Determine the [X, Y] coordinate at the center of the cell enclosing the given text.  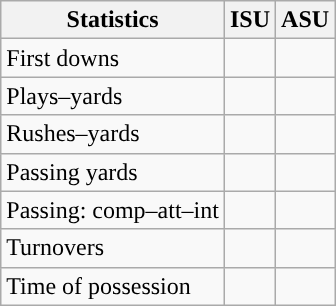
Passing yards [113, 172]
ISU [250, 20]
Plays–yards [113, 96]
Passing: comp–att–int [113, 210]
Rushes–yards [113, 134]
Turnovers [113, 248]
ASU [306, 20]
Statistics [113, 20]
Time of possession [113, 286]
First downs [113, 58]
